Output the (x, y) coordinate of the center of the cell containing the given text.  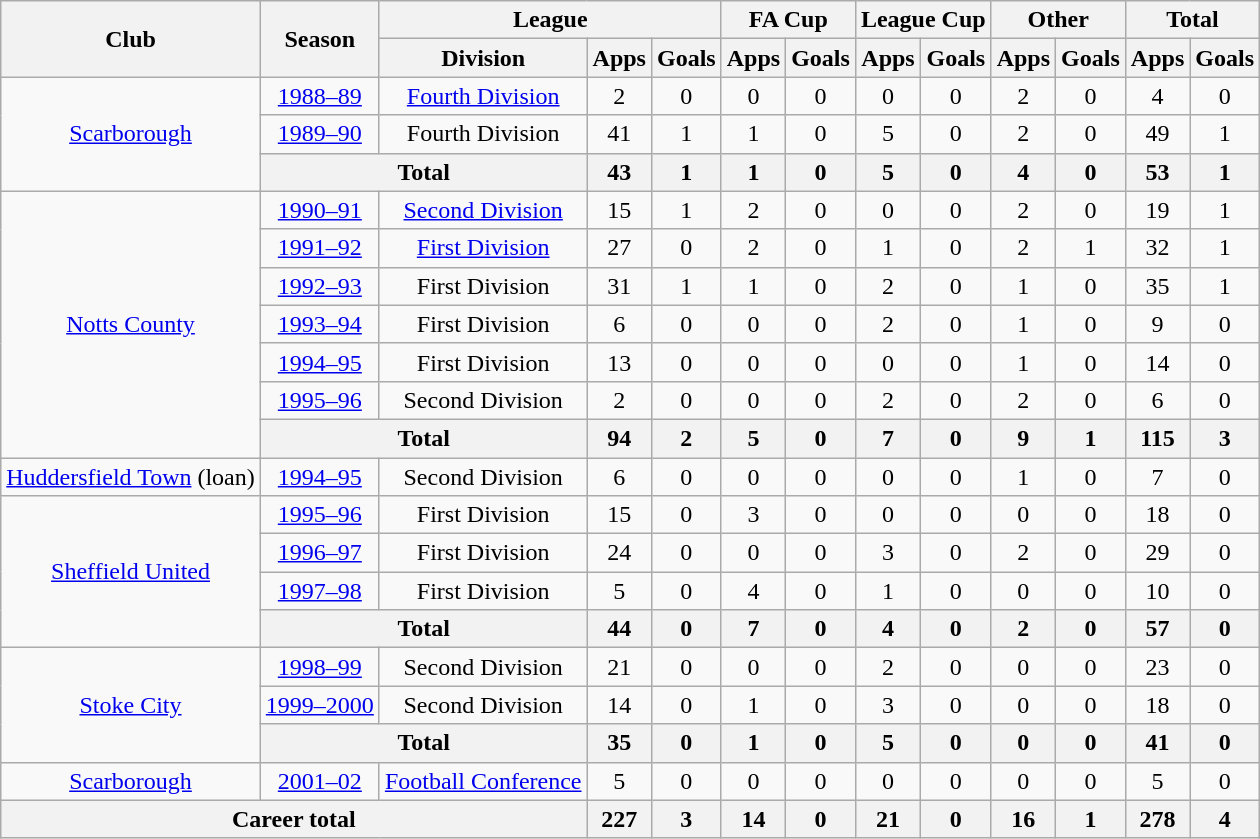
1993–94 (320, 324)
Division (483, 58)
1991–92 (320, 248)
49 (1157, 134)
43 (619, 172)
53 (1157, 172)
13 (619, 362)
1990–91 (320, 210)
Career total (294, 819)
57 (1157, 629)
32 (1157, 248)
29 (1157, 553)
Huddersfield Town (loan) (131, 477)
31 (619, 286)
FA Cup (788, 20)
1988–89 (320, 96)
27 (619, 248)
115 (1157, 438)
League (550, 20)
League Cup (923, 20)
Stoke City (131, 705)
Sheffield United (131, 572)
Club (131, 39)
1997–98 (320, 591)
Season (320, 39)
1996–97 (320, 553)
1999–2000 (320, 705)
24 (619, 553)
19 (1157, 210)
2001–02 (320, 781)
Other (1058, 20)
23 (1157, 667)
44 (619, 629)
1989–90 (320, 134)
1998–99 (320, 667)
1992–93 (320, 286)
Football Conference (483, 781)
227 (619, 819)
10 (1157, 591)
94 (619, 438)
16 (1023, 819)
Notts County (131, 324)
278 (1157, 819)
